Output the [X, Y] coordinate of the center of the cell containing the given text.  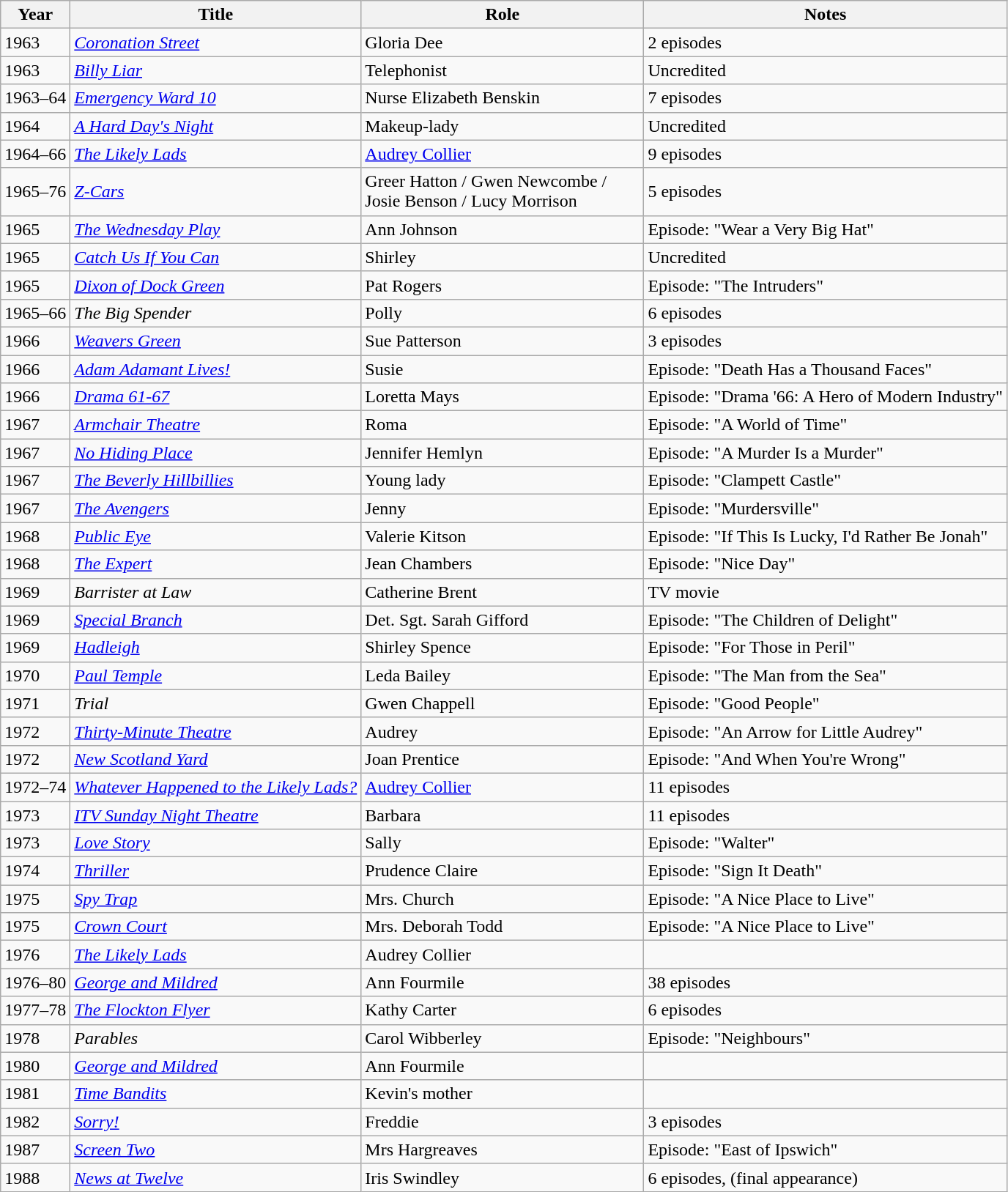
Paul Temple [215, 675]
Mrs. Church [503, 899]
Episode: "Clampett Castle" [826, 481]
Episode: "Wear a Very Big Hat" [826, 229]
Makeup-lady [503, 126]
Polly [503, 313]
Public Eye [215, 536]
Episode: "Nice Day" [826, 564]
Joan Prentice [503, 759]
Kathy Carter [503, 1010]
1980 [35, 1066]
1964 [35, 126]
Special Branch [215, 620]
Role [503, 15]
1976 [35, 955]
1978 [35, 1038]
The Expert [215, 564]
9 episodes [826, 154]
Episode: "Sign It Death" [826, 871]
Episode: "Drama '66: A Hero of Modern Industry" [826, 397]
Title [215, 15]
Adam Adamant Lives! [215, 369]
1988 [35, 1177]
Screen Two [215, 1150]
Weavers Green [215, 341]
1965–66 [35, 313]
Catherine Brent [503, 592]
Leda Bailey [503, 675]
Barrister at Law [215, 592]
Episode: "Murdersville" [826, 508]
1974 [35, 871]
The Beverly Hillbillies [215, 481]
TV movie [826, 592]
Sue Patterson [503, 341]
Sally [503, 843]
Mrs. Deborah Todd [503, 927]
1987 [35, 1150]
Episode: "And When You're Wrong" [826, 759]
Episode: "East of Ipswich" [826, 1150]
Emergency Ward 10 [215, 98]
Catch Us If You Can [215, 257]
Roma [503, 425]
Jenny [503, 508]
Telephonist [503, 70]
Greer Hatton / Gwen Newcombe / Josie Benson / Lucy Morrison [503, 192]
Pat Rogers [503, 285]
Nurse Elizabeth Benskin [503, 98]
Trial [215, 703]
5 episodes [826, 192]
Episode: "Neighbours" [826, 1038]
Billy Liar [215, 70]
1976–80 [35, 982]
Episode: "If This Is Lucky, I'd Rather Be Jonah" [826, 536]
Episode: "Death Has a Thousand Faces" [826, 369]
Audrey [503, 731]
Iris Swindley [503, 1177]
1963–64 [35, 98]
Whatever Happened to the Likely Lads? [215, 787]
Mrs Hargreaves [503, 1150]
Episode: "The Man from the Sea" [826, 675]
Ann Johnson [503, 229]
1982 [35, 1122]
Love Story [215, 843]
Episode: "For Those in Peril" [826, 648]
Thirty-Minute Theatre [215, 731]
Valerie Kitson [503, 536]
2 episodes [826, 42]
The Avengers [215, 508]
A Hard Day's Night [215, 126]
New Scotland Yard [215, 759]
News at Twelve [215, 1177]
The Wednesday Play [215, 229]
Episode: "The Intruders" [826, 285]
ITV Sunday Night Theatre [215, 815]
Gloria Dee [503, 42]
Episode: "The Children of Delight" [826, 620]
Jennifer Hemlyn [503, 453]
1964–66 [35, 154]
Coronation Street [215, 42]
Episode: "A Murder Is a Murder" [826, 453]
7 episodes [826, 98]
Det. Sgt. Sarah Gifford [503, 620]
1972–74 [35, 787]
Episode: "Walter" [826, 843]
Loretta Mays [503, 397]
Susie [503, 369]
Kevin's mother [503, 1094]
No Hiding Place [215, 453]
1965–76 [35, 192]
The Big Spender [215, 313]
Prudence Claire [503, 871]
The Flockton Flyer [215, 1010]
Armchair Theatre [215, 425]
38 episodes [826, 982]
Parables [215, 1038]
Carol Wibberley [503, 1038]
Dixon of Dock Green [215, 285]
Freddie [503, 1122]
Jean Chambers [503, 564]
1981 [35, 1094]
6 episodes, (final appearance) [826, 1177]
1971 [35, 703]
Z-Cars [215, 192]
1977–78 [35, 1010]
Time Bandits [215, 1094]
Thriller [215, 871]
Drama 61-67 [215, 397]
Young lady [503, 481]
Episode: "An Arrow for Little Audrey" [826, 731]
Hadleigh [215, 648]
Episode: "Good People" [826, 703]
Shirley Spence [503, 648]
Crown Court [215, 927]
Year [35, 15]
Shirley [503, 257]
Barbara [503, 815]
Sorry! [215, 1122]
Spy Trap [215, 899]
Gwen Chappell [503, 703]
1970 [35, 675]
Episode: "A World of Time" [826, 425]
Notes [826, 15]
